From the cell containing the given text, extract its center point as (X, Y) coordinate. 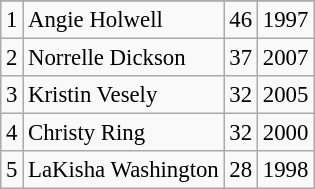
3 (12, 95)
37 (240, 58)
2005 (285, 95)
LaKisha Washington (124, 170)
2 (12, 58)
28 (240, 170)
4 (12, 133)
Kristin Vesely (124, 95)
2000 (285, 133)
1 (12, 20)
46 (240, 20)
1997 (285, 20)
5 (12, 170)
1998 (285, 170)
Norrelle Dickson (124, 58)
Angie Holwell (124, 20)
Christy Ring (124, 133)
2007 (285, 58)
